From the cell containing the given text, extract its center point as (x, y) coordinate. 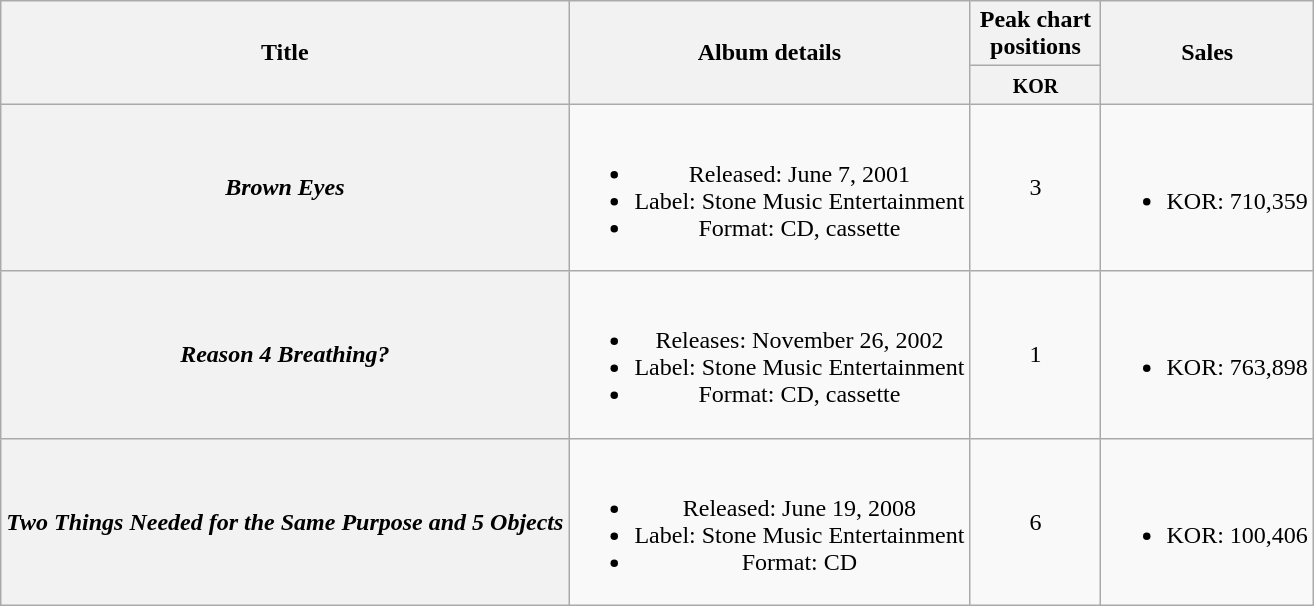
KOR: 763,898 (1207, 354)
3 (1036, 188)
KOR (1036, 85)
Peak chart positions (1036, 34)
KOR: 710,359 (1207, 188)
Album details (770, 52)
Brown Eyes (285, 188)
Sales (1207, 52)
Title (285, 52)
Reason 4 Breathing? (285, 354)
Released: June 19, 2008Label: Stone Music EntertainmentFormat: CD (770, 522)
Two Things Needed for the Same Purpose and 5 Objects (285, 522)
6 (1036, 522)
Released: June 7, 2001Label: Stone Music EntertainmentFormat: CD, cassette (770, 188)
KOR: 100,406 (1207, 522)
1 (1036, 354)
Releases: November 26, 2002Label: Stone Music EntertainmentFormat: CD, cassette (770, 354)
